Scan for the cell matching the given text and deliver its [x, y] coordinate at center. 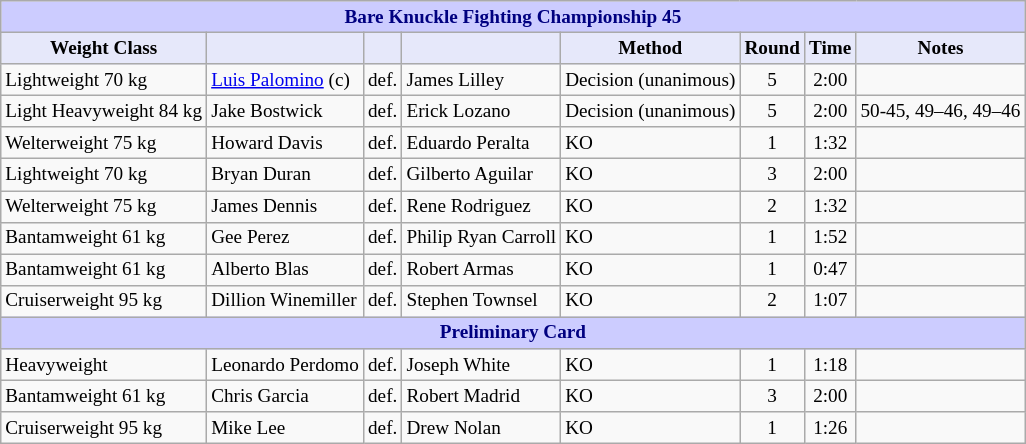
Robert Madrid [482, 396]
Bryan Duran [286, 175]
Alberto Blas [286, 270]
Eduardo Peralta [482, 143]
James Dennis [286, 206]
Chris Garcia [286, 396]
1:26 [830, 428]
Erick Lozano [482, 111]
Light Heavyweight 84 kg [104, 111]
Leonardo Perdomo [286, 365]
Philip Ryan Carroll [482, 238]
Bare Knuckle Fighting Championship 45 [513, 17]
Weight Class [104, 48]
Round [772, 48]
Mike Lee [286, 428]
Stephen Townsel [482, 301]
1:18 [830, 365]
Method [650, 48]
50-45, 49–46, 49–46 [940, 111]
1:52 [830, 238]
Gilberto Aguilar [482, 175]
James Lilley [482, 80]
Heavyweight [104, 365]
Preliminary Card [513, 333]
Luis Palomino (c) [286, 80]
Gee Perez [286, 238]
Rene Rodriguez [482, 206]
Howard Davis [286, 143]
0:47 [830, 270]
Joseph White [482, 365]
Drew Nolan [482, 428]
Dillion Winemiller [286, 301]
Robert Armas [482, 270]
Jake Bostwick [286, 111]
Notes [940, 48]
Time [830, 48]
1:07 [830, 301]
